Identify which cell holds the provided text, then report its [X, Y] central coordinate. 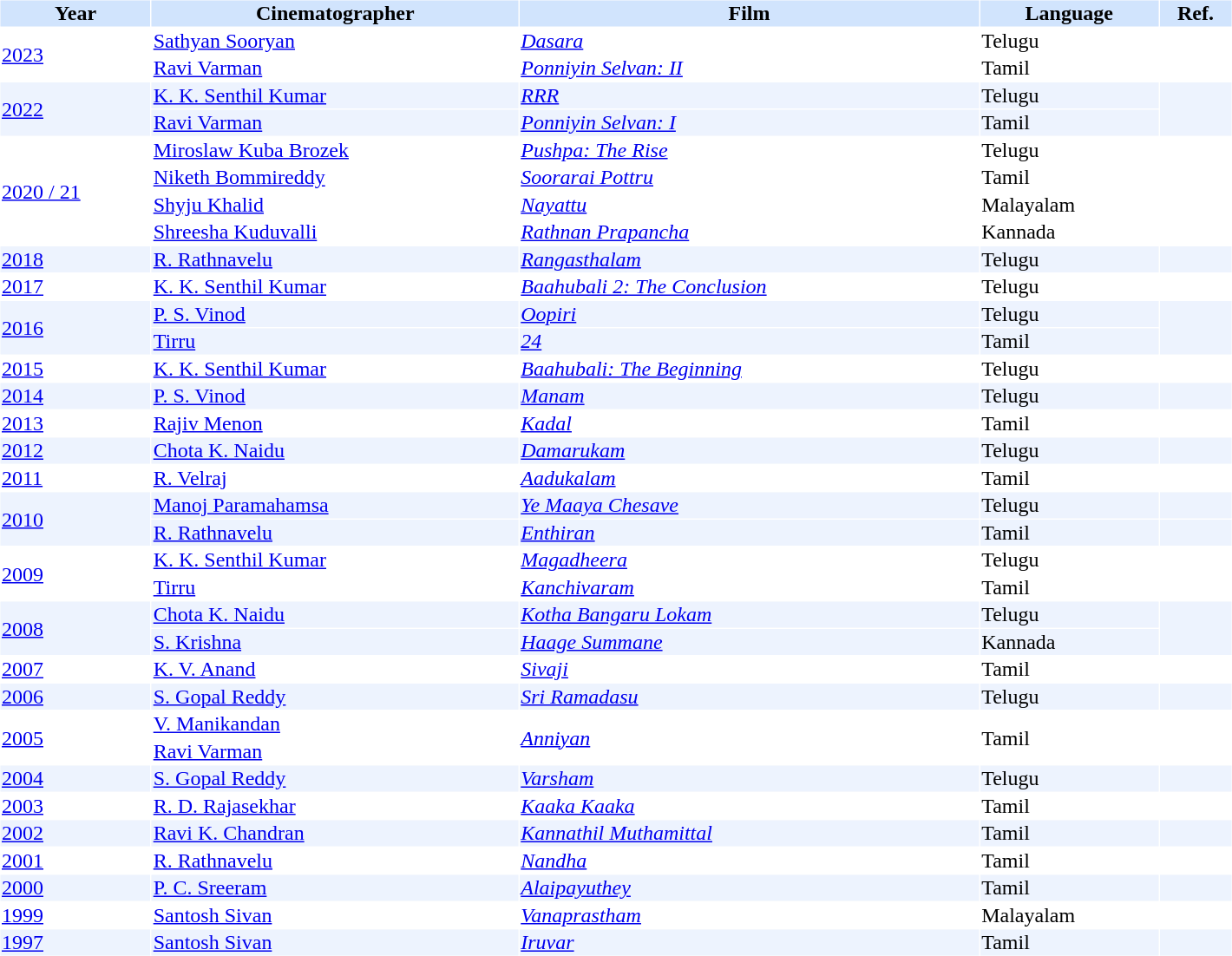
2010 [75, 520]
Shreesha Kuduvalli [335, 232]
V. Manikandan [335, 724]
2016 [75, 328]
Damarukam [750, 450]
1999 [75, 915]
Sivaji [750, 669]
Manam [750, 396]
1997 [75, 943]
Nandha [750, 861]
R. Velraj [335, 478]
Magadheera [750, 560]
2014 [75, 396]
Niketh Bommireddy [335, 178]
Kaaka Kaaka [750, 806]
R. D. Rajasekhar [335, 806]
Alaipayuthey [750, 887]
2006 [75, 697]
2009 [75, 573]
Haage Summane [750, 642]
RRR [750, 95]
K. V. Anand [335, 669]
Ponniyin Selvan: II [750, 69]
P. C. Sreeram [335, 887]
Dasara [750, 41]
2011 [75, 478]
Kanchivaram [750, 587]
Vanaprastham [750, 915]
Iruvar [750, 943]
2001 [75, 861]
2003 [75, 806]
Film [750, 13]
Nayattu [750, 205]
S. Krishna [335, 642]
Language [1069, 13]
Sri Ramadasu [750, 697]
Sathyan Sooryan [335, 41]
2017 [75, 287]
2018 [75, 259]
Rajiv Menon [335, 423]
Miroslaw Kuba Brozek [335, 150]
Kotha Bangaru Lokam [750, 615]
2022 [75, 109]
2008 [75, 629]
Baahubali: The Beginning [750, 369]
2020 / 21 [75, 191]
Aadukalam [750, 478]
Kadal [750, 423]
24 [750, 341]
2002 [75, 834]
Ye Maaya Chesave [750, 506]
2015 [75, 369]
Ponniyin Selvan: I [750, 122]
2013 [75, 423]
Manoj Paramahamsa [335, 506]
Shyju Khalid [335, 205]
Soorarai Pottru [750, 178]
Rangasthalam [750, 259]
2007 [75, 669]
Rathnan Prapancha [750, 232]
2004 [75, 778]
Enthiran [750, 533]
Varsham [750, 778]
Ref. [1196, 13]
Ravi K. Chandran [335, 834]
Baahubali 2: The Conclusion [750, 287]
Oopiri [750, 314]
Kannathil Muthamittal [750, 834]
Cinematographer [335, 13]
Year [75, 13]
2012 [75, 450]
2023 [75, 55]
Anniyan [750, 738]
Pushpa: The Rise [750, 150]
2000 [75, 887]
2005 [75, 738]
